Return the [X, Y] coordinate for the center point of the cell that contains the specified text.  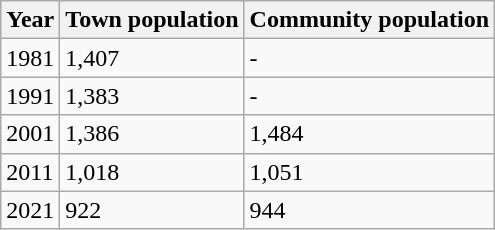
Town population [152, 20]
1981 [30, 58]
1,386 [152, 134]
944 [369, 210]
1,407 [152, 58]
1,051 [369, 172]
2021 [30, 210]
1,484 [369, 134]
922 [152, 210]
1991 [30, 96]
1,383 [152, 96]
2001 [30, 134]
1,018 [152, 172]
2011 [30, 172]
Year [30, 20]
Community population [369, 20]
